Locate the cell with the specified text and output its [x, y] center coordinate. 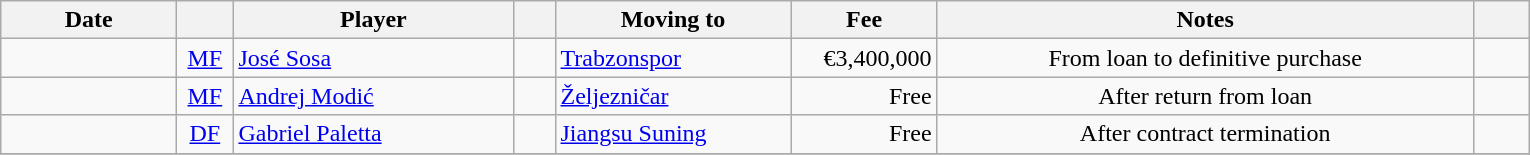
Željezničar [673, 96]
After contract termination [1205, 134]
After return from loan [1205, 96]
Date [89, 20]
From loan to definitive purchase [1205, 58]
José Sosa [374, 58]
Andrej Modić [374, 96]
Moving to [673, 20]
Fee [864, 20]
DF [205, 134]
€3,400,000 [864, 58]
Gabriel Paletta [374, 134]
Trabzonspor [673, 58]
Player [374, 20]
Notes [1205, 20]
Jiangsu Suning [673, 134]
